Extract the [x, y] coordinate from the center of the cell holding the provided text.  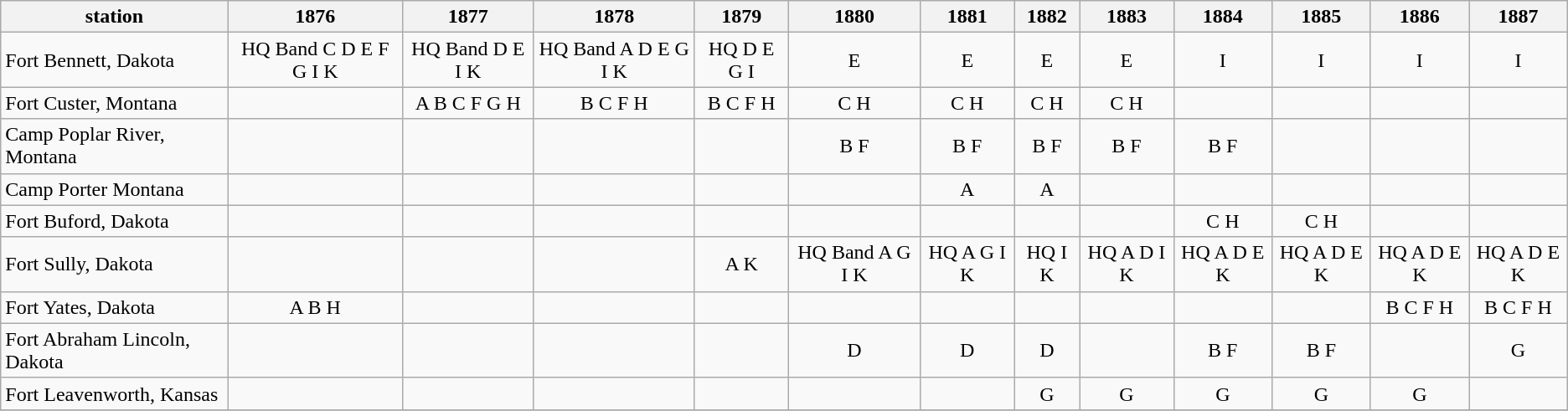
Camp Poplar River, Montana [115, 146]
1878 [614, 17]
HQ Band A D E G I K [614, 60]
1882 [1047, 17]
1881 [967, 17]
1885 [1322, 17]
HQ Band A G I K [854, 265]
HQ A G I K [967, 265]
HQ D E G I [741, 60]
Fort Bennett, Dakota [115, 60]
A B H [315, 307]
Camp Porter Montana [115, 189]
HQ I K [1047, 265]
A K [741, 265]
1883 [1127, 17]
Fort Custer, Montana [115, 103]
Fort Sully, Dakota [115, 265]
station [115, 17]
1886 [1420, 17]
HQ Band C D E F G I K [315, 60]
1880 [854, 17]
HQ A D I K [1127, 265]
1877 [467, 17]
1887 [1519, 17]
Fort Abraham Lincoln, Dakota [115, 350]
1879 [741, 17]
Fort Buford, Dakota [115, 221]
1884 [1223, 17]
1876 [315, 17]
A B C F G H [467, 103]
HQ Band D E I K [467, 60]
Fort Leavenworth, Kansas [115, 393]
Fort Yates, Dakota [115, 307]
